Determine the (x, y) coordinate at the center of the cell enclosing the given text.  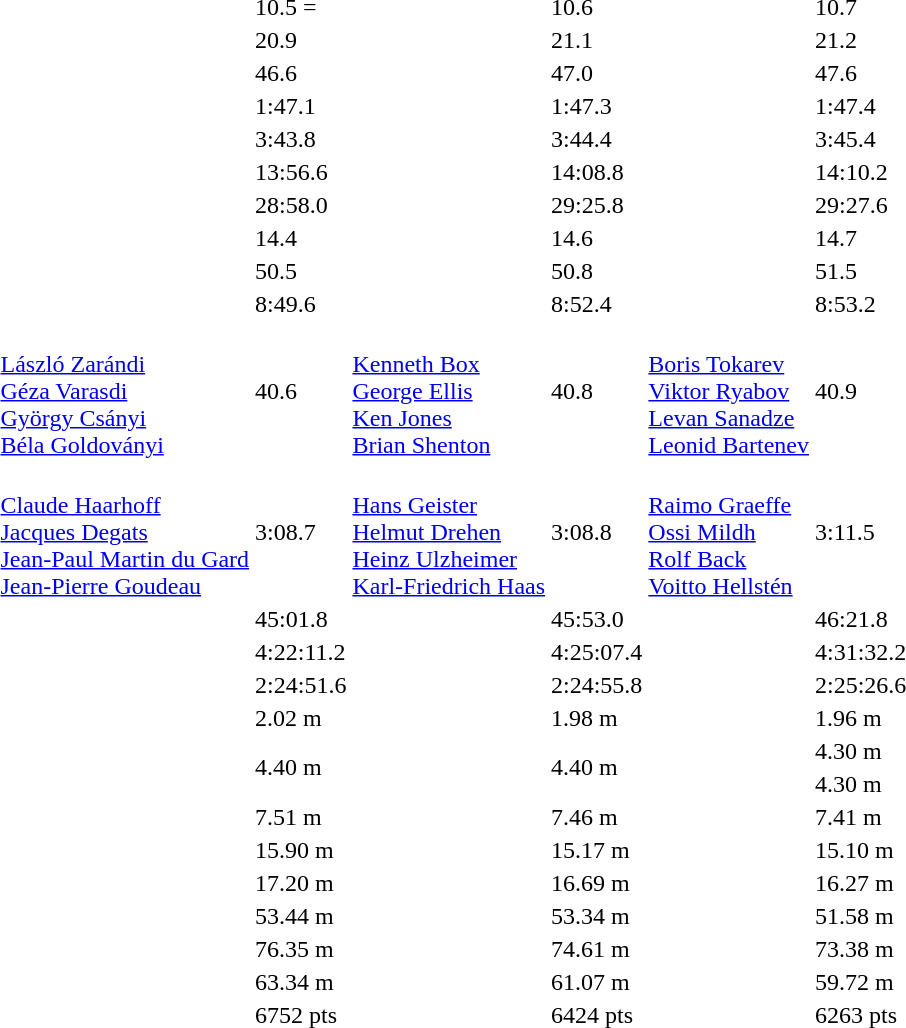
14.4 (301, 238)
3:08.8 (597, 532)
7.51 m (301, 817)
47.0 (597, 73)
3:08.7 (301, 532)
3:43.8 (301, 139)
29:25.8 (597, 205)
21.1 (597, 40)
63.34 m (301, 982)
2.02 m (301, 718)
40.6 (301, 391)
4:22:11.2 (301, 652)
Hans GeisterHelmut DrehenHeinz UlzheimerKarl-Friedrich Haas (449, 532)
50.8 (597, 271)
7.46 m (597, 817)
50.5 (301, 271)
20.9 (301, 40)
14:08.8 (597, 172)
76.35 m (301, 949)
53.34 m (597, 916)
53.44 m (301, 916)
Raimo GraeffeOssi MildhRolf BackVoitto Hellstén (729, 532)
Kenneth BoxGeorge EllisKen JonesBrian Shenton (449, 391)
74.61 m (597, 949)
1:47.1 (301, 106)
13:56.6 (301, 172)
1.98 m (597, 718)
40.8 (597, 391)
15.17 m (597, 850)
28:58.0 (301, 205)
45:53.0 (597, 619)
3:44.4 (597, 139)
14.6 (597, 238)
2:24:51.6 (301, 685)
8:52.4 (597, 304)
61.07 m (597, 982)
46.6 (301, 73)
45:01.8 (301, 619)
2:24:55.8 (597, 685)
1:47.3 (597, 106)
17.20 m (301, 883)
8:49.6 (301, 304)
4:25:07.4 (597, 652)
Boris TokarevViktor RyabovLevan SanadzeLeonid Bartenev (729, 391)
15.90 m (301, 850)
16.69 m (597, 883)
